Search for the cell housing the specified text and yield its (x, y) center coordinate. 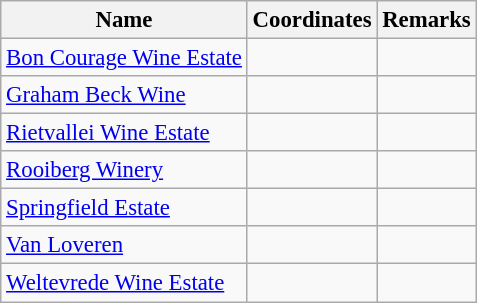
Rooiberg Winery (124, 170)
Weltevrede Wine Estate (124, 283)
Van Loveren (124, 245)
Rietvallei Wine Estate (124, 133)
Remarks (426, 20)
Coordinates (312, 20)
Bon Courage Wine Estate (124, 58)
Graham Beck Wine (124, 95)
Name (124, 20)
Springfield Estate (124, 208)
